Pinpoint the cell where the given text exists, returning its (X, Y) midpoint coordinate. 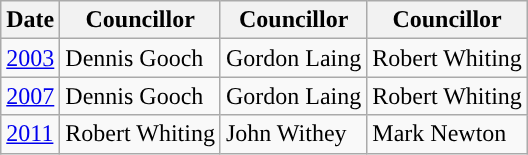
2011 (30, 134)
2003 (30, 58)
Date (30, 20)
Mark Newton (448, 134)
John Withey (293, 134)
2007 (30, 96)
